From the cell containing the given text, extract its center point as (X, Y) coordinate. 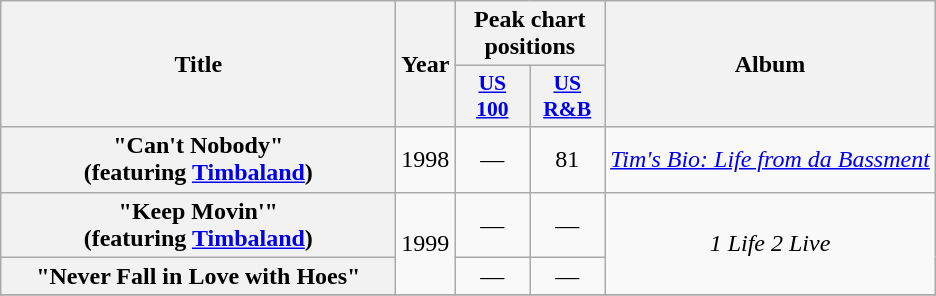
"Never Fall in Love with Hoes" (198, 276)
US R&B (568, 96)
Title (198, 64)
Peak chart positions (530, 34)
US 100 (492, 96)
Album (770, 64)
"Can't Nobody"(featuring Timbaland) (198, 160)
"Keep Movin'"(featuring Timbaland) (198, 224)
Year (426, 64)
1 Life 2 Live (770, 244)
1999 (426, 244)
81 (568, 160)
1998 (426, 160)
Tim's Bio: Life from da Bassment (770, 160)
